Find where the given text appears and provide that cell's center as (X, Y) coordinate. 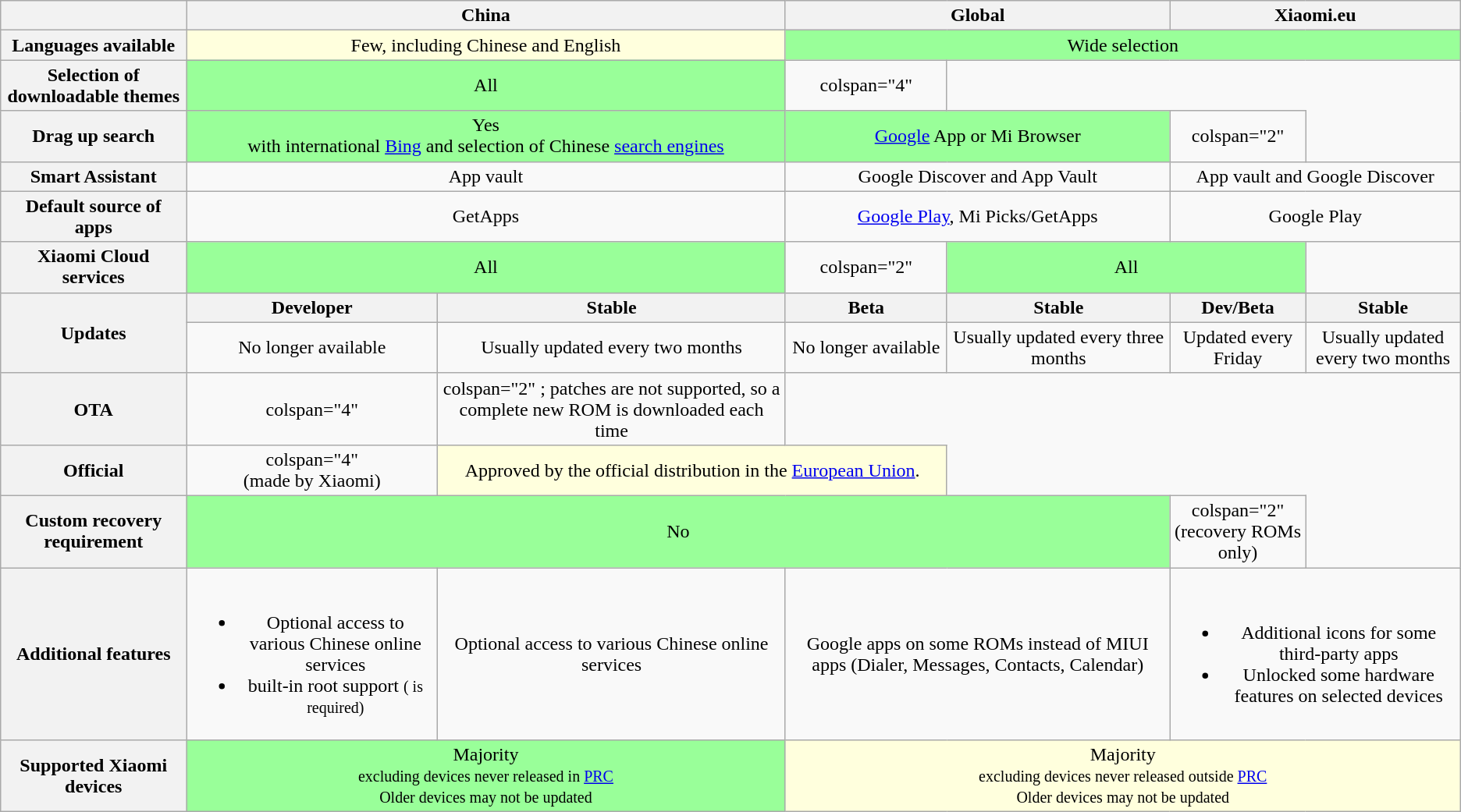
China (486, 16)
Additional icons for some third-party appsUnlocked some hardware features on selected devices (1315, 654)
Dev/Beta (1238, 307)
Global (977, 16)
Selection of downloadable themes (94, 86)
Additional features (94, 654)
Official (94, 470)
Google App or Mi Browser (977, 136)
Majorityexcluding devices never released outside PRCOlder devices may not be updated (1122, 776)
colspan="2" ; patches are not supported, so a complete new ROM is downloaded each time (612, 409)
Optional access to various Chinese online servicesbuilt-in root support ( is required) (312, 654)
Updates (94, 332)
Beta (866, 307)
Majorityexcluding devices never released in PRCOlder devices may not be updated (486, 776)
Wide selection (1122, 45)
No (679, 531)
Approved by the official distribution in the European Union. (692, 470)
Google Discover and App Vault (977, 176)
Developer (312, 307)
Usually updated every three months (1058, 348)
Custom recovery requirement (94, 531)
Xiaomi.eu (1315, 16)
GetApps (486, 217)
App vault (486, 176)
Supported Xiaomi devices (94, 776)
Google Play (1315, 217)
Google Play, Mi Picks/GetApps (977, 217)
OTA (94, 409)
App vault and Google Discover (1315, 176)
Smart Assistant (94, 176)
Optional access to various Chinese online services (612, 654)
colspan="2" (recovery ROMs only) (1238, 531)
Languages available (94, 45)
Drag up search (94, 136)
Xiaomi Cloud services (94, 267)
colspan="4" (made by Xiaomi) (312, 470)
Few, including Chinese and English (486, 45)
Updated every Friday (1238, 348)
Yeswith international Bing and selection of Chinese search engines (486, 136)
Google apps on some ROMs instead of MIUI apps (Dialer, Messages, Contacts, Calendar) (977, 654)
Default source of apps (94, 217)
